Find where the given text appears and provide that cell's center as [x, y] coordinate. 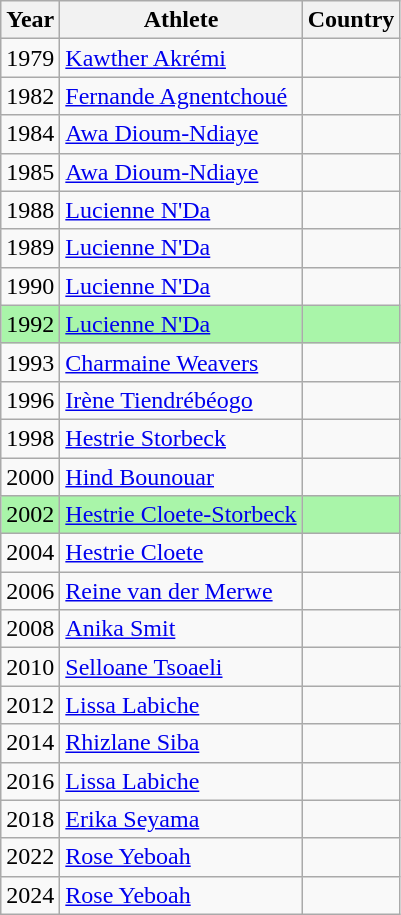
1982 [30, 96]
Hestrie Cloete-Storbeck [181, 515]
2002 [30, 515]
Erika Seyama [181, 819]
Kawther Akrémi [181, 58]
Fernande Agnentchoué [181, 96]
1989 [30, 248]
1992 [30, 324]
Anika Smit [181, 629]
1993 [30, 362]
Year [30, 20]
2000 [30, 477]
Country [351, 20]
2018 [30, 819]
2012 [30, 705]
1984 [30, 134]
Athlete [181, 20]
1998 [30, 438]
Hestrie Cloete [181, 553]
2004 [30, 553]
2010 [30, 667]
Irène Tiendrébéogo [181, 400]
2016 [30, 781]
1990 [30, 286]
Hind Bounouar [181, 477]
1988 [30, 210]
Charmaine Weavers [181, 362]
Selloane Tsoaeli [181, 667]
2006 [30, 591]
2014 [30, 743]
Hestrie Storbeck [181, 438]
1985 [30, 172]
2022 [30, 857]
Rhizlane Siba [181, 743]
2008 [30, 629]
1996 [30, 400]
1979 [30, 58]
2024 [30, 895]
Reine van der Merwe [181, 591]
